Pinpoint the cell where the given text exists, returning its (X, Y) midpoint coordinate. 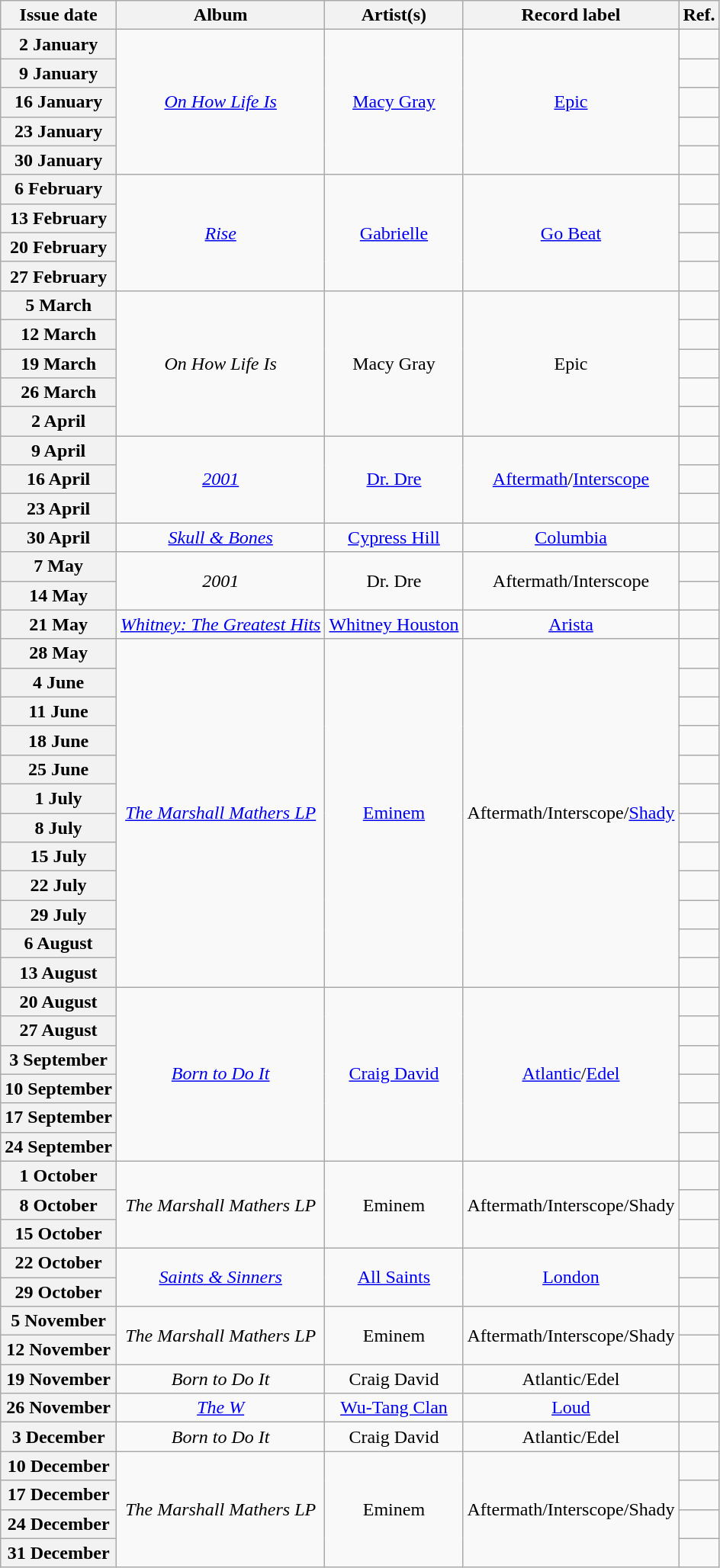
Saints & Sinners (220, 1277)
Album (220, 15)
30 January (59, 160)
Record label (571, 15)
30 April (59, 537)
24 December (59, 1524)
Go Beat (571, 232)
3 December (59, 1437)
9 January (59, 73)
5 March (59, 305)
6 February (59, 189)
Arista (571, 624)
20 February (59, 247)
11 June (59, 711)
Artist(s) (394, 15)
10 September (59, 1089)
26 November (59, 1408)
27 August (59, 1031)
Whitney Houston (394, 624)
5 November (59, 1321)
Wu-Tang Clan (394, 1408)
15 July (59, 857)
12 November (59, 1350)
3 September (59, 1060)
18 June (59, 740)
17 September (59, 1117)
12 March (59, 334)
2 April (59, 422)
2 January (59, 44)
13 February (59, 218)
28 May (59, 653)
10 December (59, 1466)
25 June (59, 769)
15 October (59, 1233)
26 March (59, 393)
24 September (59, 1146)
29 October (59, 1292)
8 July (59, 827)
17 December (59, 1495)
1 October (59, 1175)
20 August (59, 1002)
8 October (59, 1204)
16 January (59, 102)
Cypress Hill (394, 537)
23 April (59, 508)
22 October (59, 1262)
29 July (59, 915)
The W (220, 1408)
All Saints (394, 1277)
Loud (571, 1408)
Issue date (59, 15)
9 April (59, 451)
7 May (59, 566)
27 February (59, 276)
19 March (59, 364)
Skull & Bones (220, 537)
14 May (59, 595)
Gabrielle (394, 232)
Rise (220, 232)
Columbia (571, 537)
21 May (59, 624)
19 November (59, 1379)
London (571, 1277)
6 August (59, 944)
31 December (59, 1553)
Whitney: The Greatest Hits (220, 624)
22 July (59, 886)
4 June (59, 682)
13 August (59, 973)
23 January (59, 131)
Ref. (699, 15)
16 April (59, 479)
1 July (59, 798)
